Return (X, Y) of the center of cell containing provided text 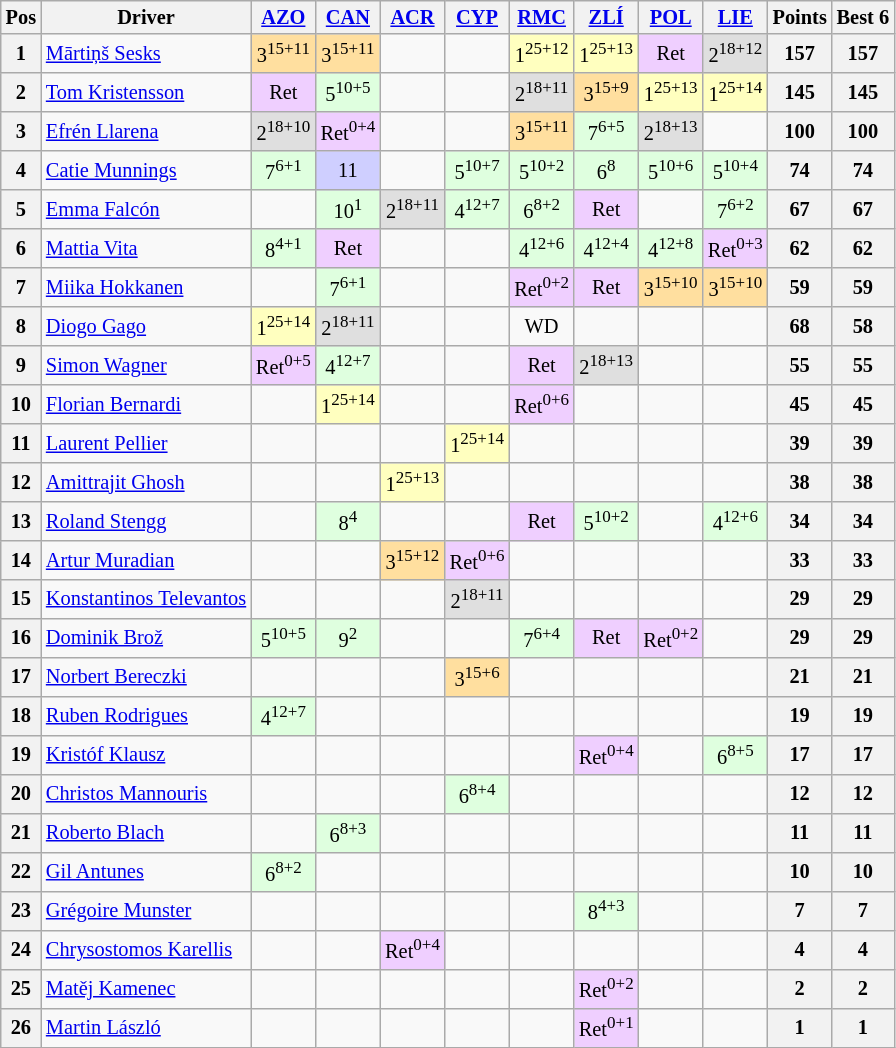
Grégoire Munster (146, 910)
Chrysostomos Karellis (146, 950)
76+4 (542, 638)
18 (21, 716)
Efrén Llarena (146, 132)
Pos (21, 17)
Ret0+1 (606, 1028)
24 (21, 950)
Roland Stengg (146, 520)
218+12 (736, 54)
101 (348, 210)
Dominik Brož (146, 638)
58 (863, 326)
Amittrajit Ghosh (146, 482)
13 (21, 520)
6 (21, 248)
84 (348, 520)
Roberto Blach (146, 832)
84+1 (284, 248)
14 (21, 560)
Artur Muradian (146, 560)
315+9 (606, 92)
Points (800, 17)
Gil Antunes (146, 872)
Emma Falcón (146, 210)
ACR (412, 17)
Ruben Rodrigues (146, 716)
22 (21, 872)
Christos Mannouris (146, 794)
Tom Kristensson (146, 92)
CAN (348, 17)
Mārtiņš Sesks (146, 54)
412+8 (670, 248)
Florian Bernardi (146, 404)
5 (21, 210)
Miika Hokkanen (146, 288)
68+5 (736, 754)
25 (21, 988)
92 (348, 638)
510+6 (670, 170)
Matěj Kamenec (146, 988)
84+3 (606, 910)
CYP (478, 17)
Simon Wagner (146, 366)
23 (21, 910)
Diogo Gago (146, 326)
510+4 (736, 170)
Norbert Bereczki (146, 676)
15 (21, 598)
16 (21, 638)
9 (21, 366)
Ret0+3 (736, 248)
Kristóf Klausz (146, 754)
Ret0+5 (284, 366)
76+2 (736, 210)
125+12 (542, 54)
3 (21, 132)
Driver (146, 17)
Konstantinos Televantos (146, 598)
Laurent Pellier (146, 444)
68+3 (348, 832)
76+5 (606, 132)
LIE (736, 17)
Catie Munnings (146, 170)
8 (21, 326)
218+10 (284, 132)
Best 6 (863, 17)
WD (542, 326)
315+12 (412, 560)
Martin László (146, 1028)
510+7 (478, 170)
RMC (542, 17)
AZO (284, 17)
Mattia Vita (146, 248)
26 (21, 1028)
315+6 (478, 676)
ZLÍ (606, 17)
412+4 (606, 248)
68+4 (478, 794)
POL (670, 17)
20 (21, 794)
